For the text-containing cell, return its midpoint in (X, Y) coordinate format. 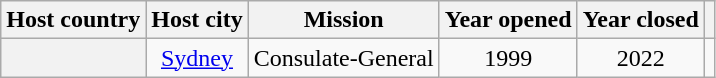
Consulate-General (344, 58)
Mission (344, 20)
Year closed (640, 20)
2022 (640, 58)
Sydney (197, 58)
Host city (197, 20)
Host country (74, 20)
Year opened (508, 20)
1999 (508, 58)
